Return [x, y] of the center of cell containing provided text 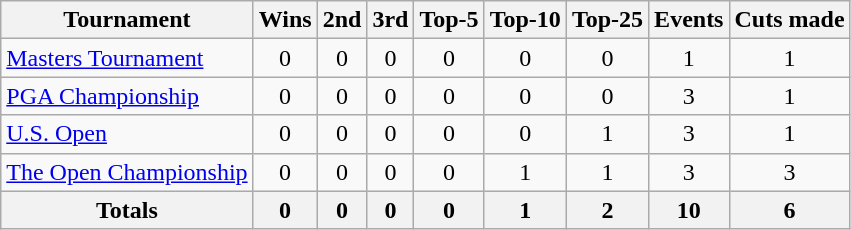
6 [790, 210]
3rd [390, 20]
Totals [127, 210]
Wins [285, 20]
Cuts made [790, 20]
PGA Championship [127, 96]
Top-25 [607, 20]
Events [689, 20]
10 [689, 210]
2nd [342, 20]
The Open Championship [127, 172]
U.S. Open [127, 134]
Top-5 [449, 20]
2 [607, 210]
Masters Tournament [127, 58]
Top-10 [525, 20]
Tournament [127, 20]
